From the cell containing the given text, extract its center point as (x, y) coordinate. 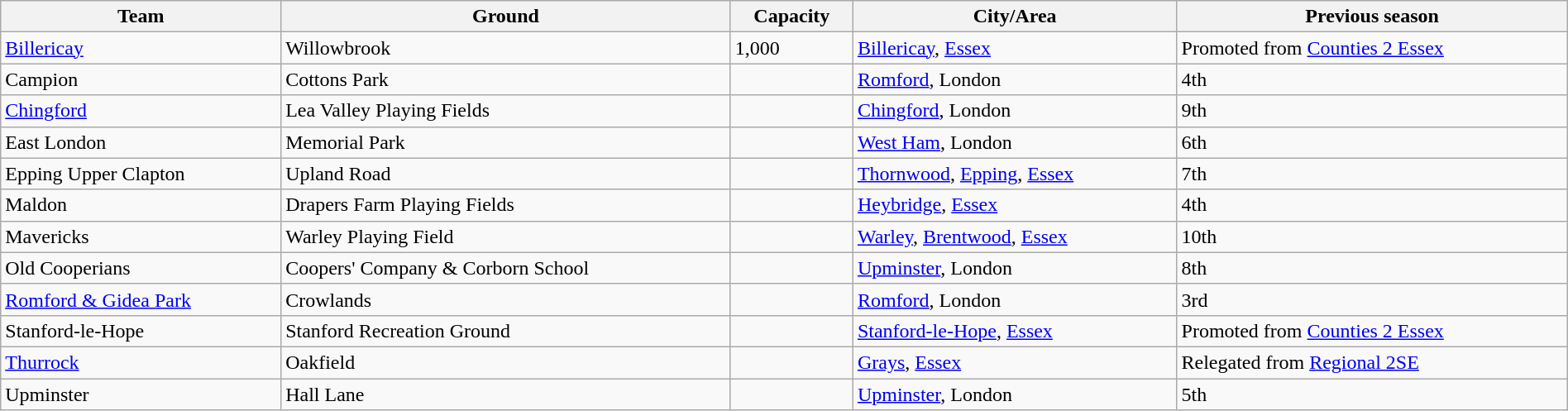
Upminster (141, 394)
Memorial Park (506, 142)
Billericay, Essex (1015, 48)
Billericay (141, 48)
Chingford (141, 111)
Crowlands (506, 299)
3rd (1372, 299)
Hall Lane (506, 394)
Ground (506, 17)
East London (141, 142)
Campion (141, 79)
Drapers Farm Playing Fields (506, 205)
Stanford-le-Hope (141, 331)
9th (1372, 111)
Thornwood, Epping, Essex (1015, 174)
Upland Road (506, 174)
West Ham, London (1015, 142)
7th (1372, 174)
Mavericks (141, 237)
5th (1372, 394)
10th (1372, 237)
Old Cooperians (141, 268)
Cottons Park (506, 79)
6th (1372, 142)
Warley, Brentwood, Essex (1015, 237)
City/Area (1015, 17)
1,000 (791, 48)
Warley Playing Field (506, 237)
Thurrock (141, 362)
Romford & Gidea Park (141, 299)
Stanford-le-Hope, Essex (1015, 331)
Willowbrook (506, 48)
Grays, Essex (1015, 362)
8th (1372, 268)
Previous season (1372, 17)
Capacity (791, 17)
Maldon (141, 205)
Epping Upper Clapton (141, 174)
Oakfield (506, 362)
Chingford, London (1015, 111)
Lea Valley Playing Fields (506, 111)
Coopers' Company & Corborn School (506, 268)
Heybridge, Essex (1015, 205)
Stanford Recreation Ground (506, 331)
Relegated from Regional 2SE (1372, 362)
Team (141, 17)
